Pinpoint the cell where the given text exists, returning its (x, y) midpoint coordinate. 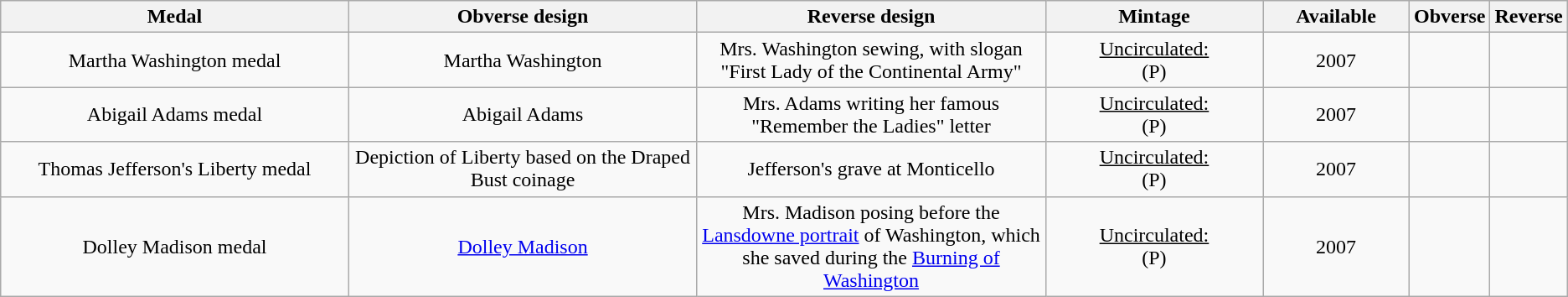
Mrs. Adams writing her famous "Remember the Ladies" letter (871, 114)
Reverse design (871, 17)
Mrs. Washington sewing, with slogan "First Lady of the Continental Army" (871, 60)
Reverse (1529, 17)
Available (1337, 17)
Martha Washington (523, 60)
Obverse (1450, 17)
Medal (175, 17)
Dolley Madison (523, 247)
Abigail Adams (523, 114)
Obverse design (523, 17)
Martha Washington medal (175, 60)
Abigail Adams medal (175, 114)
Dolley Madison medal (175, 247)
Thomas Jefferson's Liberty medal (175, 169)
Depiction of Liberty based on the Draped Bust coinage (523, 169)
Jefferson's grave at Monticello (871, 169)
Mintage (1154, 17)
Mrs. Madison posing before the Lansdowne portrait of Washington, which she saved during the Burning of Washington (871, 247)
